Provide the (x, y) coordinate of the cell's center where the given text is located.  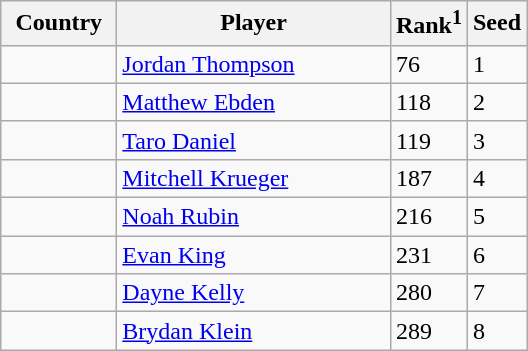
8 (496, 331)
Brydan Klein (254, 331)
Evan King (254, 255)
Seed (496, 24)
231 (428, 255)
4 (496, 178)
6 (496, 255)
289 (428, 331)
187 (428, 178)
Taro Daniel (254, 140)
119 (428, 140)
3 (496, 140)
Rank1 (428, 24)
5 (496, 217)
216 (428, 217)
Noah Rubin (254, 217)
2 (496, 102)
118 (428, 102)
1 (496, 64)
7 (496, 293)
Jordan Thompson (254, 64)
Country (59, 24)
Player (254, 24)
Matthew Ebden (254, 102)
280 (428, 293)
Mitchell Krueger (254, 178)
76 (428, 64)
Dayne Kelly (254, 293)
